Detect which cell encompasses the target text, then output its (X, Y) center coordinate. 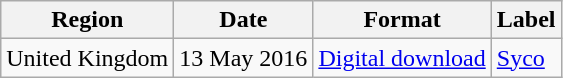
United Kingdom (88, 58)
13 May 2016 (244, 58)
Region (88, 20)
Label (526, 20)
Digital download (402, 58)
Format (402, 20)
Syco (526, 58)
Date (244, 20)
